Provide the (x, y) coordinate of the cell's center where the given text is located.  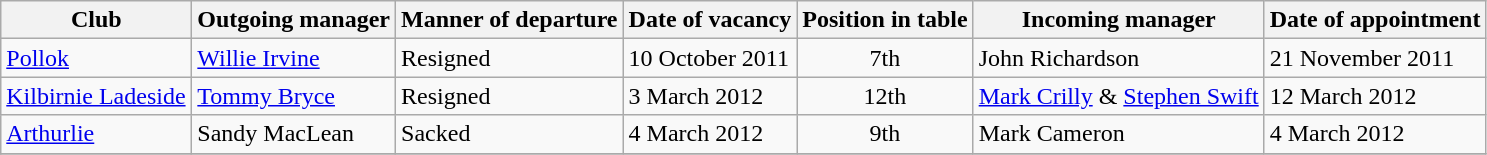
Manner of departure (510, 20)
10 October 2011 (710, 58)
Mark Crilly & Stephen Swift (1118, 96)
John Richardson (1118, 58)
Pollok (96, 58)
Club (96, 20)
Tommy Bryce (294, 96)
7th (885, 58)
Willie Irvine (294, 58)
Date of vacancy (710, 20)
Mark Cameron (1118, 134)
Sandy MacLean (294, 134)
9th (885, 134)
Kilbirnie Ladeside (96, 96)
Outgoing manager (294, 20)
Sacked (510, 134)
Incoming manager (1118, 20)
21 November 2011 (1375, 58)
3 March 2012 (710, 96)
12th (885, 96)
Date of appointment (1375, 20)
Arthurlie (96, 134)
Position in table (885, 20)
12 March 2012 (1375, 96)
